Provide the (x, y) coordinate of the cell's center where the given text is located.  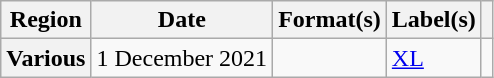
Label(s) (434, 20)
Format(s) (330, 20)
XL (434, 58)
Region (46, 20)
Date (182, 20)
1 December 2021 (182, 58)
Various (46, 58)
